Extract the [x, y] coordinate from the center of the cell holding the provided text.  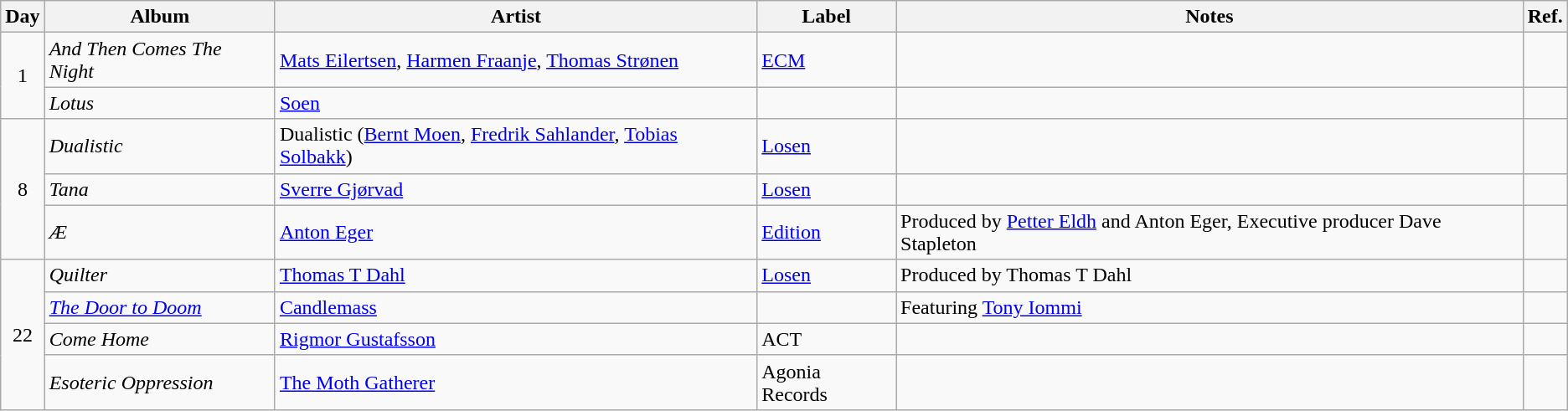
Produced by Thomas T Dahl [1210, 275]
Notes [1210, 17]
Produced by Petter Eldh and Anton Eger, Executive producer Dave Stapleton [1210, 233]
The Moth Gatherer [516, 382]
Label [827, 17]
Agonia Records [827, 382]
8 [23, 189]
Æ [159, 233]
Rigmor Gustafsson [516, 339]
Soen [516, 103]
Day [23, 17]
Tana [159, 189]
ACT [827, 339]
Sverre Gjørvad [516, 189]
Ref. [1545, 17]
Artist [516, 17]
Candlemass [516, 307]
Thomas T Dahl [516, 275]
22 [23, 335]
The Door to Doom [159, 307]
ECM [827, 60]
Anton Eger [516, 233]
Esoteric Oppression [159, 382]
Dualistic [159, 146]
Album [159, 17]
And Then Comes The Night [159, 60]
Mats Eilertsen, Harmen Fraanje, Thomas Strønen [516, 60]
Come Home [159, 339]
Featuring Tony Iommi [1210, 307]
1 [23, 75]
Quilter [159, 275]
Lotus [159, 103]
Dualistic (Bernt Moen, Fredrik Sahlander, Tobias Solbakk) [516, 146]
Edition [827, 233]
